Determine the [X, Y] coordinate at the center of the cell enclosing the given text.  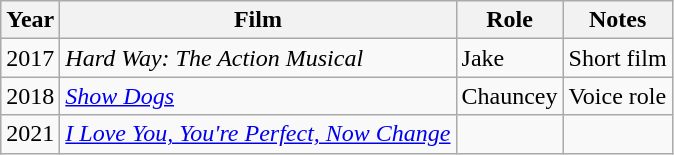
I Love You, You're Perfect, Now Change [258, 134]
Notes [618, 20]
2021 [30, 134]
Jake [510, 58]
Voice role [618, 96]
2018 [30, 96]
Year [30, 20]
Show Dogs [258, 96]
Chauncey [510, 96]
Role [510, 20]
2017 [30, 58]
Hard Way: The Action Musical [258, 58]
Film [258, 20]
Short film [618, 58]
